Return [X, Y] of the center of cell containing provided text 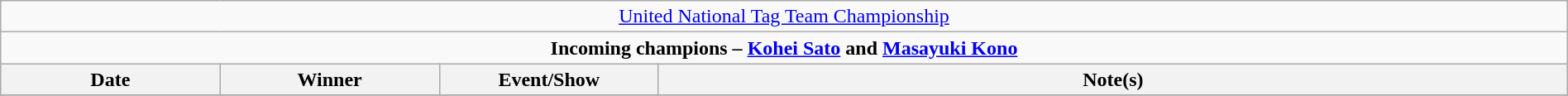
Note(s) [1113, 79]
Winner [329, 79]
Event/Show [549, 79]
Date [111, 79]
Incoming champions – Kohei Sato and Masayuki Kono [784, 48]
United National Tag Team Championship [784, 17]
